Identify which cell holds the provided text, then report its (x, y) central coordinate. 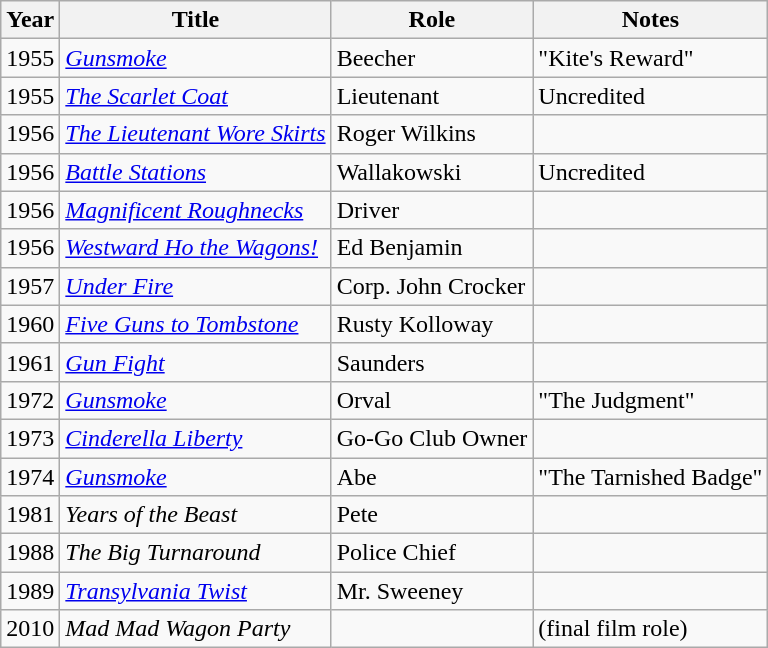
1974 (30, 477)
Saunders (432, 362)
Role (432, 20)
The Scarlet Coat (196, 96)
Year (30, 20)
Mr. Sweeney (432, 591)
Transylvania Twist (196, 591)
Magnificent Roughnecks (196, 210)
Orval (432, 400)
Notes (650, 20)
1989 (30, 591)
1961 (30, 362)
"Kite's Reward" (650, 58)
Roger Wilkins (432, 134)
Abe (432, 477)
1972 (30, 400)
Rusty Kolloway (432, 324)
Pete (432, 515)
Cinderella Liberty (196, 438)
Go-Go Club Owner (432, 438)
Corp. John Crocker (432, 286)
1981 (30, 515)
Gun Fight (196, 362)
1960 (30, 324)
Lieutenant (432, 96)
Beecher (432, 58)
Westward Ho the Wagons! (196, 248)
Wallakowski (432, 172)
(final film role) (650, 629)
1973 (30, 438)
"The Judgment" (650, 400)
The Lieutenant Wore Skirts (196, 134)
Mad Mad Wagon Party (196, 629)
Ed Benjamin (432, 248)
Years of the Beast (196, 515)
2010 (30, 629)
1988 (30, 553)
Under Fire (196, 286)
The Big Turnaround (196, 553)
1957 (30, 286)
Five Guns to Tombstone (196, 324)
Title (196, 20)
Police Chief (432, 553)
"The Tarnished Badge" (650, 477)
Battle Stations (196, 172)
Driver (432, 210)
